Find where the given text appears and provide that cell's center as (X, Y) coordinate. 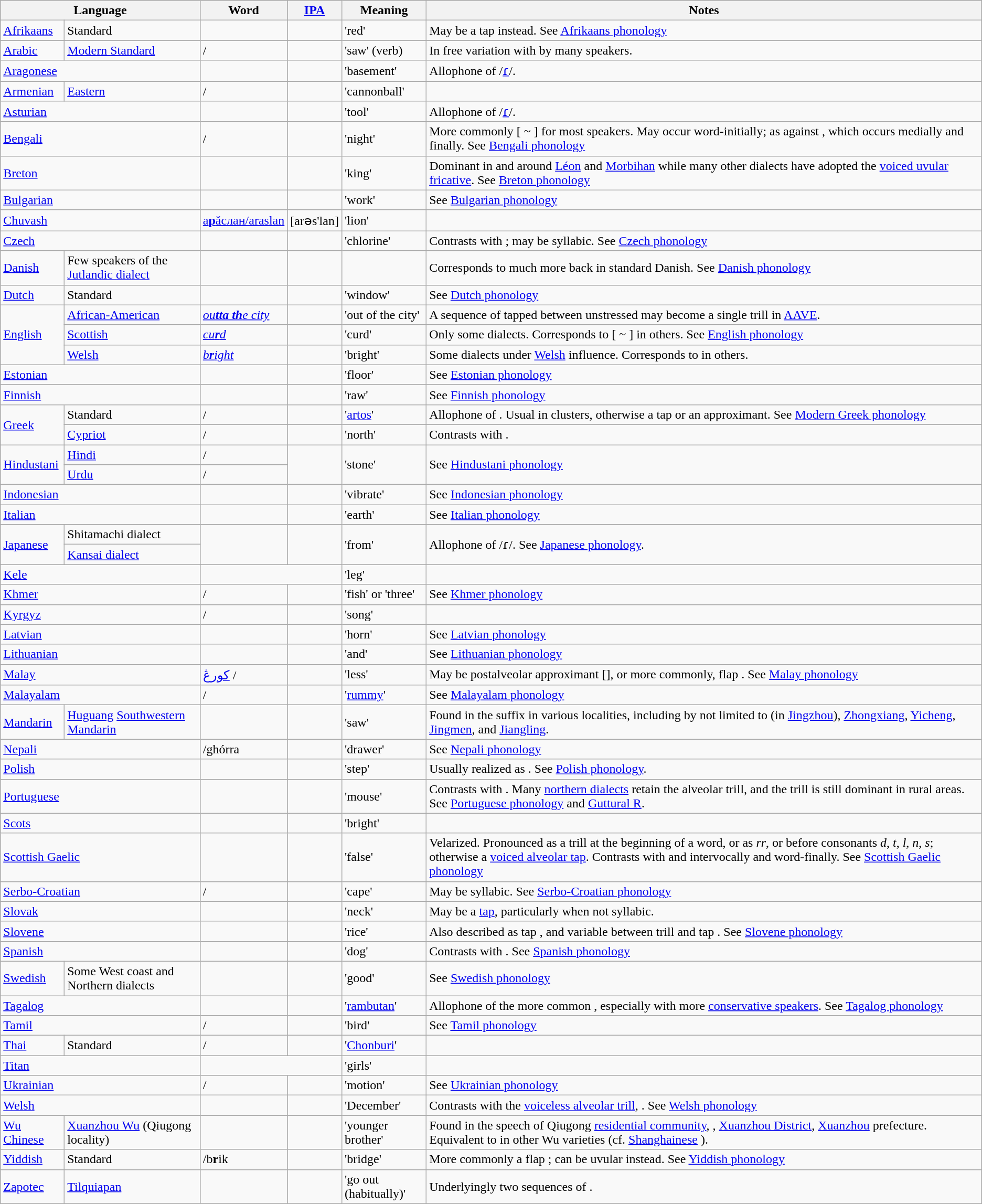
Asturian (101, 112)
Wu Chinese (33, 1132)
Tilquiapan (132, 1187)
See Bulgarian phonology (704, 200)
Czech (101, 241)
'tool' (384, 112)
Word (243, 10)
Xuanzhou Wu (Qiugong locality) (132, 1132)
Thai (33, 1046)
Scottish (132, 335)
Scots (101, 823)
'leg' (384, 574)
Hindustani (33, 465)
'Chonburi' (384, 1046)
Contrasts with the voiceless alveolar trill, . See Welsh phonology (704, 1105)
'from' (384, 545)
African-American (132, 315)
/ghórra (243, 749)
'cannonball' (384, 91)
Allophone of . Usual in clusters, otherwise a tap or an approximant. See Modern Greek phonology (704, 414)
Latvian (101, 634)
See Latvian phonology (704, 634)
Portuguese (101, 796)
'out of the city' (384, 315)
Kyrgyz (101, 614)
Finnish (101, 395)
Afrikaans (33, 30)
Bengali (101, 138)
'king' (384, 173)
Corresponds to much more back in standard Danish. See Danish phonology (704, 268)
'neck' (384, 911)
Tamil (101, 1026)
Kele (101, 574)
'red' (384, 30)
Mandarin (33, 722)
'drawer' (384, 749)
Some dialects under Welsh influence. Corresponds to in others. (704, 355)
'curd' (384, 335)
Khmer (101, 594)
See Dutch phonology (704, 295)
Malay (101, 675)
More commonly [ ~ ] for most speakers. May occur word-initially; as against , which occurs medially and finally. See Bengali phonology (704, 138)
'girls' (384, 1066)
арăслан/araslan (243, 220)
'good' (384, 978)
'mouse' (384, 796)
'December' (384, 1105)
Greek (33, 424)
/brik (243, 1159)
'floor' (384, 375)
'horn' (384, 634)
See Nepali phonology (704, 749)
Zapotec (33, 1187)
Breton (101, 173)
'cape' (384, 891)
Bulgarian (101, 200)
Italian (101, 515)
Some West coast and Northern dialects (132, 978)
Usually realized as . See Polish phonology. (704, 769)
'saw' (384, 722)
See Ukrainian phonology (704, 1085)
'bridge' (384, 1159)
See Indonesian phonology (704, 495)
English (33, 335)
'dog' (384, 951)
'raw' (384, 395)
Danish (33, 268)
Also described as tap , and variable between trill and tap . See Slovene phonology (704, 931)
Indonesian (101, 495)
Allophone of the more common , especially with more conservative speakers. See Tagalog phonology (704, 1006)
Dutch (33, 295)
Cypriot (132, 434)
'earth' (384, 515)
See Italian phonology (704, 515)
Yiddish (33, 1159)
Slovene (101, 931)
Titan (101, 1066)
Estonian (101, 375)
'motion' (384, 1085)
May be a tap instead. See Afrikaans phonology (704, 30)
Modern Standard (132, 50)
Contrasts with . (704, 434)
'fish' or 'three' (384, 594)
'lion' (384, 220)
'basement' (384, 71)
May be syllabic. See Serbo-Croatian phonology (704, 891)
Malayalam (101, 695)
[arəs'lan] (315, 220)
'rambutan' (384, 1006)
outta the city (243, 315)
'vibrate' (384, 495)
See Hindustani phonology (704, 465)
Japanese (33, 545)
Contrasts with ; may be syllabic. See Czech phonology (704, 241)
Dominant in and around Léon and Morbihan while many other dialects have adopted the voiced uvular fricative. See Breton phonology (704, 173)
Tagalog (101, 1006)
'stone' (384, 465)
Huguang Southwestern Mandarin (132, 722)
'chlorine' (384, 241)
'night' (384, 138)
Contrasts with . See Spanish phonology (704, 951)
'north' (384, 434)
'window' (384, 295)
Urdu (132, 475)
'saw' (verb) (384, 50)
Few speakers of the Jutlandic dialect (132, 268)
'bird' (384, 1026)
See Tamil phonology (704, 1026)
Meaning (384, 10)
Serbo-Croatian (101, 891)
See Finnish phonology (704, 395)
See Malayalam phonology (704, 695)
May be postalveolar approximant [], or more commonly, flap . See Malay phonology (704, 675)
Swedish (33, 978)
Eastern (132, 91)
'false' (384, 857)
'artos' (384, 414)
Only some dialects. Corresponds to [ ~ ] in others. See English phonology (704, 335)
Chuvash (101, 220)
Hindi (132, 455)
Slovak (101, 911)
Language (101, 10)
Polish (101, 769)
Lithuanian (101, 654)
curd (243, 335)
'and' (384, 654)
'step' (384, 769)
A sequence of tapped between unstressed may become a single trill in AAVE. (704, 315)
Notes (704, 10)
See Estonian phonology (704, 375)
Aragonese (101, 71)
'go out (habitually)' (384, 1187)
Kansai dialect (132, 555)
'younger brother' (384, 1132)
Nepali (101, 749)
Underlyingly two sequences of . (704, 1187)
'rice' (384, 931)
Scottish Gaelic (101, 857)
کورڠ / (243, 675)
IPA (315, 10)
Ukrainian (101, 1085)
Arabic (33, 50)
See Khmer phonology (704, 594)
Shitamachi dialect (132, 535)
'song' (384, 614)
'less' (384, 675)
In free variation with by many speakers. (704, 50)
See Swedish phonology (704, 978)
'work' (384, 200)
May be a tap, particularly when not syllabic. (704, 911)
Spanish (101, 951)
Armenian (33, 91)
bright (243, 355)
See Lithuanian phonology (704, 654)
Found in the suffix in various localities, including by not limited to (in Jingzhou), Zhongxiang, Yicheng, Jingmen, and Jiangling. (704, 722)
More commonly a flap ; can be uvular instead. See Yiddish phonology (704, 1159)
'rummy' (384, 695)
Allophone of /ɾ/. See Japanese phonology. (704, 545)
